For the text-containing cell, return its midpoint in [x, y] coordinate format. 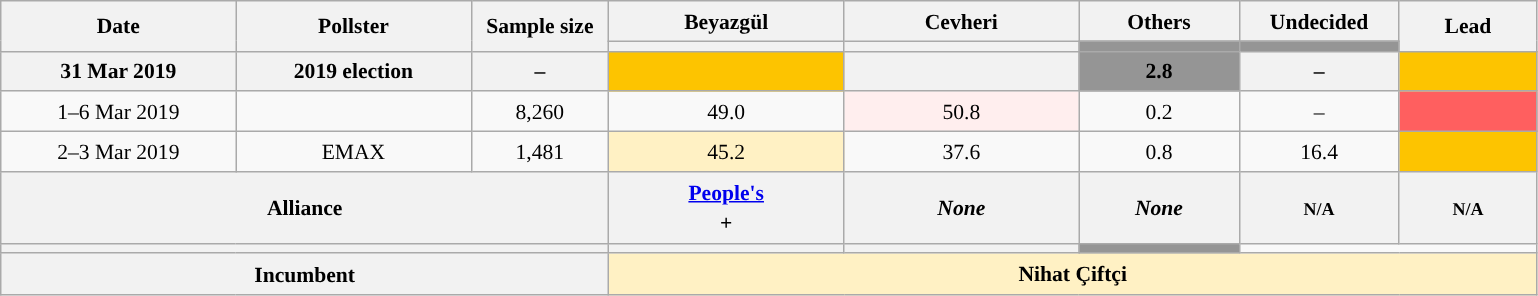
2–3 Mar 2019 [118, 152]
Nihat Çiftçi [1073, 275]
16.4 [1319, 152]
1–6 Mar 2019 [118, 112]
49.0 [726, 112]
50.8 [962, 112]
Alliance [305, 208]
0.8 [1159, 152]
45.2 [726, 152]
EMAX [354, 152]
0.2 [1159, 112]
31 Mar 2019 [118, 71]
Incumbent [305, 275]
Undecided [1319, 21]
1,481 [540, 152]
37.6 [962, 152]
2019 election [354, 71]
Beyazgül [726, 21]
Pollster [354, 26]
Lead [1468, 26]
Date [118, 26]
Cevheri [962, 21]
8,260 [540, 112]
2.8 [1159, 71]
Sample size [540, 26]
Others [1159, 21]
People's + [726, 208]
